Output the (X, Y) coordinate of the center of the cell containing the given text.  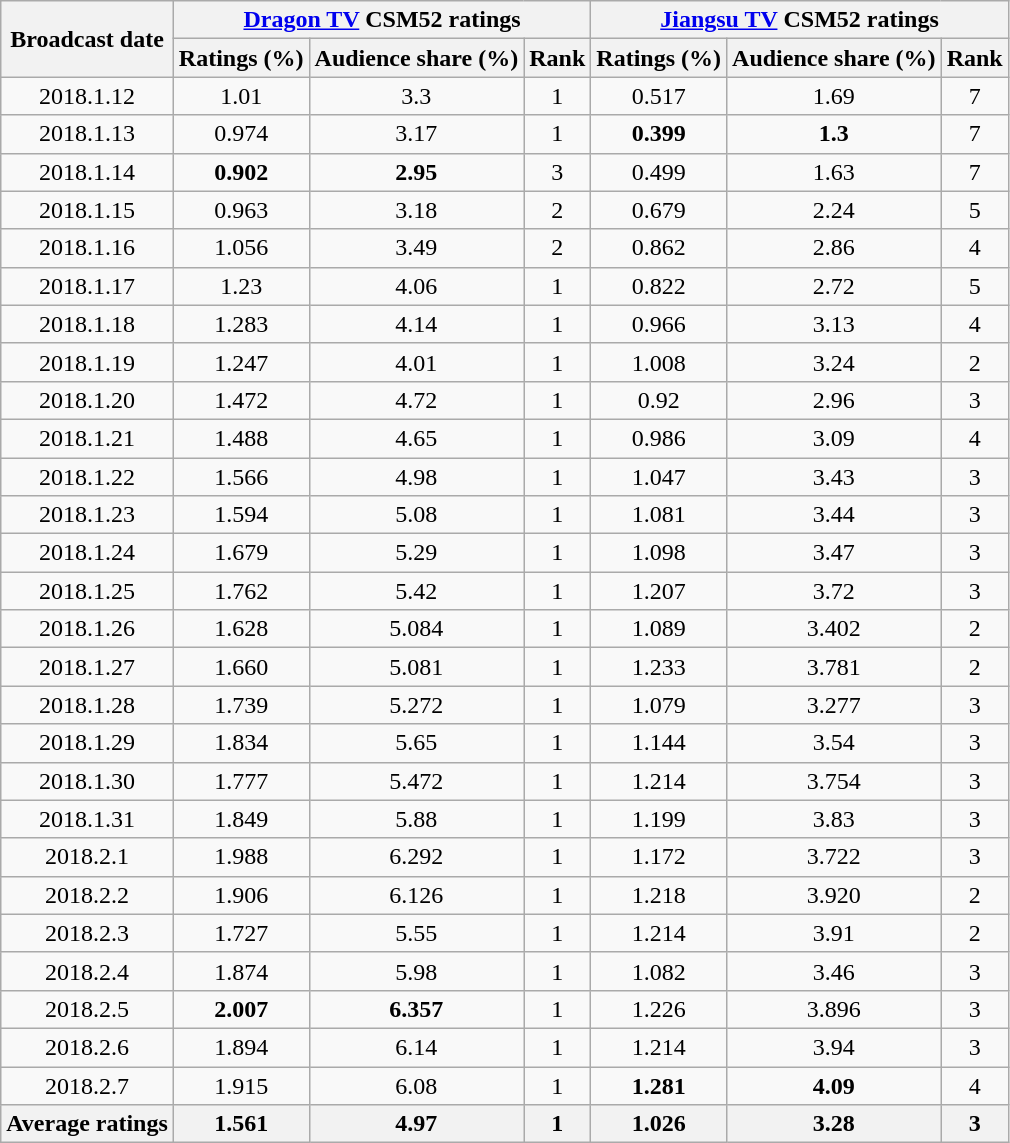
3.28 (834, 1124)
2018.2.2 (88, 895)
6.08 (416, 1085)
1.834 (241, 743)
2018.1.20 (88, 400)
5.081 (416, 667)
3.46 (834, 971)
1.082 (659, 971)
3.781 (834, 667)
3.49 (416, 248)
3.72 (834, 591)
3.754 (834, 781)
2.72 (834, 286)
5.472 (416, 781)
1.472 (241, 400)
5.084 (416, 629)
0.974 (241, 134)
2018.2.3 (88, 933)
3.17 (416, 134)
2018.1.25 (88, 591)
1.906 (241, 895)
1.026 (659, 1124)
2018.1.17 (88, 286)
3.83 (834, 819)
3.13 (834, 324)
3.722 (834, 857)
1.247 (241, 362)
3.43 (834, 477)
2018.1.31 (88, 819)
1.594 (241, 515)
0.862 (659, 248)
1.081 (659, 515)
1.199 (659, 819)
1.566 (241, 477)
0.499 (659, 172)
2.95 (416, 172)
1.660 (241, 667)
2018.1.30 (88, 781)
1.056 (241, 248)
0.902 (241, 172)
2018.1.21 (88, 438)
5.65 (416, 743)
3.3 (416, 96)
2018.1.18 (88, 324)
1.226 (659, 1009)
3.44 (834, 515)
2.24 (834, 210)
3.24 (834, 362)
5.55 (416, 933)
1.233 (659, 667)
1.218 (659, 895)
3.277 (834, 705)
5.272 (416, 705)
1.281 (659, 1085)
4.01 (416, 362)
2018.1.16 (88, 248)
2018.2.4 (88, 971)
2018.1.29 (88, 743)
3.920 (834, 895)
4.65 (416, 438)
1.488 (241, 438)
5.88 (416, 819)
1.172 (659, 857)
1.144 (659, 743)
2018.2.1 (88, 857)
5.29 (416, 553)
6.126 (416, 895)
1.777 (241, 781)
0.966 (659, 324)
Dragon TV CSM52 ratings (382, 20)
2018.1.14 (88, 172)
4.09 (834, 1085)
1.915 (241, 1085)
4.72 (416, 400)
2018.2.6 (88, 1047)
3.402 (834, 629)
2018.1.19 (88, 362)
0.92 (659, 400)
5.08 (416, 515)
3.54 (834, 743)
1.079 (659, 705)
6.292 (416, 857)
2018.1.26 (88, 629)
2.007 (241, 1009)
2018.2.7 (88, 1085)
5.42 (416, 591)
2018.1.12 (88, 96)
3.896 (834, 1009)
2018.1.24 (88, 553)
5.98 (416, 971)
0.822 (659, 286)
3.18 (416, 210)
1.894 (241, 1047)
3.94 (834, 1047)
1.628 (241, 629)
1.988 (241, 857)
1.727 (241, 933)
4.98 (416, 477)
2.96 (834, 400)
2018.1.23 (88, 515)
0.517 (659, 96)
2018.1.22 (88, 477)
Broadcast date (88, 39)
3.09 (834, 438)
6.357 (416, 1009)
0.679 (659, 210)
2018.1.15 (88, 210)
4.14 (416, 324)
1.283 (241, 324)
1.679 (241, 553)
2.86 (834, 248)
Jiangsu TV CSM52 ratings (800, 20)
Average ratings (88, 1124)
1.207 (659, 591)
6.14 (416, 1047)
2018.1.13 (88, 134)
1.561 (241, 1124)
2018.1.28 (88, 705)
1.849 (241, 819)
1.089 (659, 629)
0.986 (659, 438)
1.739 (241, 705)
0.963 (241, 210)
1.047 (659, 477)
1.3 (834, 134)
1.63 (834, 172)
1.23 (241, 286)
2018.1.27 (88, 667)
1.874 (241, 971)
4.06 (416, 286)
1.098 (659, 553)
0.399 (659, 134)
3.91 (834, 933)
1.01 (241, 96)
1.008 (659, 362)
1.762 (241, 591)
4.97 (416, 1124)
2018.2.5 (88, 1009)
1.69 (834, 96)
3.47 (834, 553)
